Find where the given text appears and provide that cell's center as [x, y] coordinate. 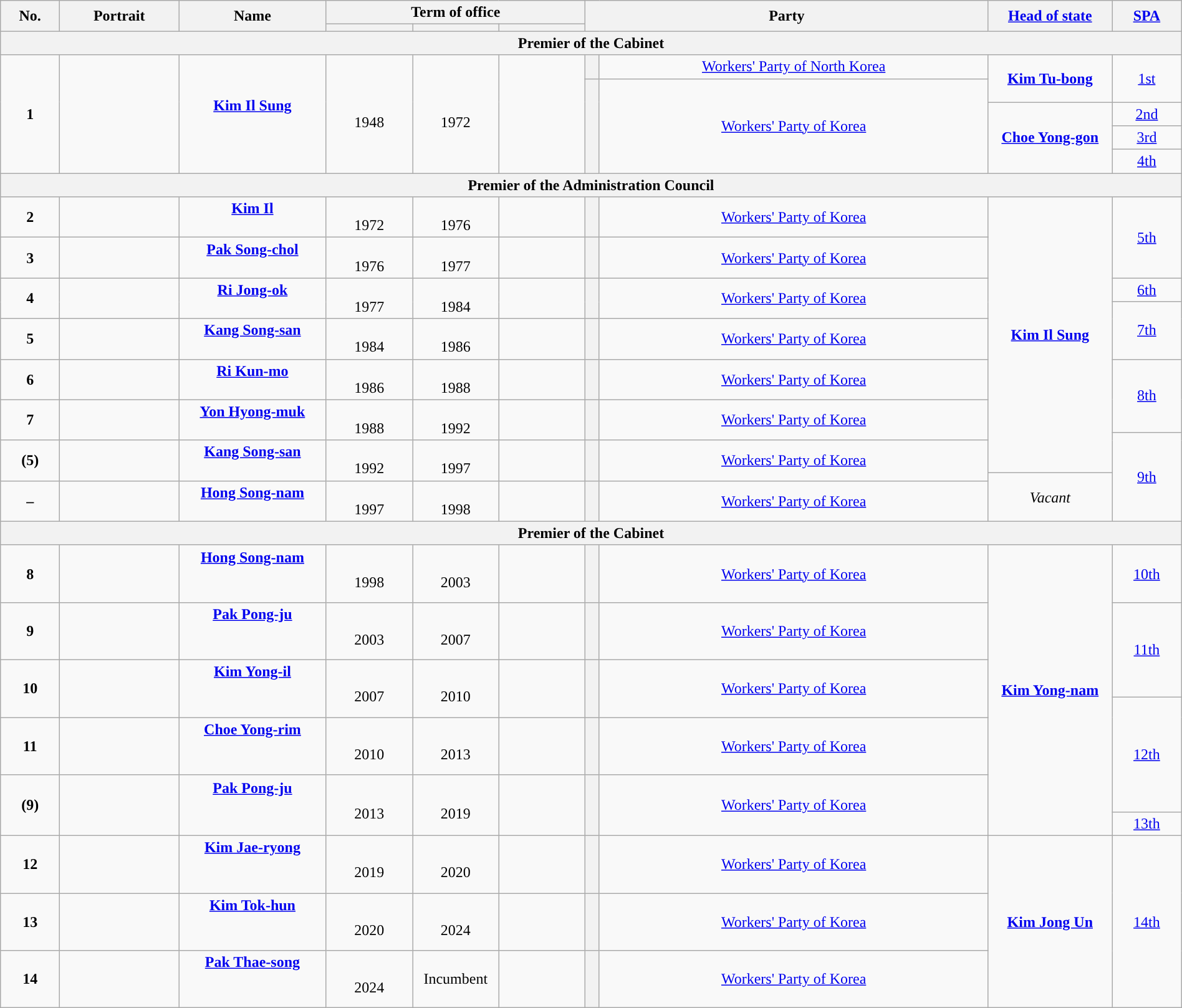
2nd [1147, 114]
Vacant [1050, 497]
3 [30, 258]
Kim Yong-nam [1050, 690]
1948 [369, 114]
3rd [1147, 138]
– [30, 501]
14th [1147, 922]
2 [30, 217]
5th [1147, 238]
Party [787, 16]
(9) [30, 805]
Workers' Party of North Korea [794, 67]
4 [30, 298]
Kim Tu-bong [1050, 79]
7 [30, 420]
12th [1147, 754]
9 [30, 631]
10th [1147, 574]
6th [1147, 290]
Name [252, 16]
7th [1147, 330]
Kim Yong-il [252, 688]
Premier of the Administration Council [591, 185]
Choe Yong-gon [1050, 138]
10 [30, 688]
Choe Yong-rim [252, 746]
8th [1147, 396]
Head of state [1050, 16]
Kim Jae-ryong [252, 865]
14 [30, 979]
5 [30, 339]
Pak Thae-song [252, 979]
13 [30, 922]
Kim Jong Un [1050, 922]
11th [1147, 650]
Ri Kun-mo [252, 379]
11 [30, 746]
Yon Hyong-muk [252, 420]
12 [30, 865]
4th [1147, 161]
No. [30, 16]
Incumbent [456, 979]
9th [1147, 478]
6 [30, 379]
Pak Song-chol [252, 258]
Portrait [120, 16]
1 [30, 114]
SPA [1147, 16]
(5) [30, 460]
Kim Il [252, 217]
1st [1147, 79]
8 [30, 574]
Kim Tok-hun [252, 922]
Ri Jong-ok [252, 298]
13th [1147, 824]
Term of office [456, 12]
